Extract the (x, y) coordinate from the center of the cell holding the provided text.  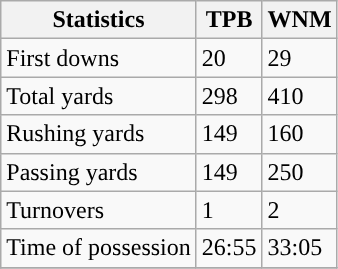
Passing yards (99, 172)
1 (229, 210)
Statistics (99, 20)
29 (300, 58)
TPB (229, 20)
Turnovers (99, 210)
2 (300, 210)
Total yards (99, 96)
Rushing yards (99, 134)
160 (300, 134)
250 (300, 172)
26:55 (229, 248)
Time of possession (99, 248)
First downs (99, 58)
20 (229, 58)
33:05 (300, 248)
298 (229, 96)
WNM (300, 20)
410 (300, 96)
